Detect which cell encompasses the target text, then output its [x, y] center coordinate. 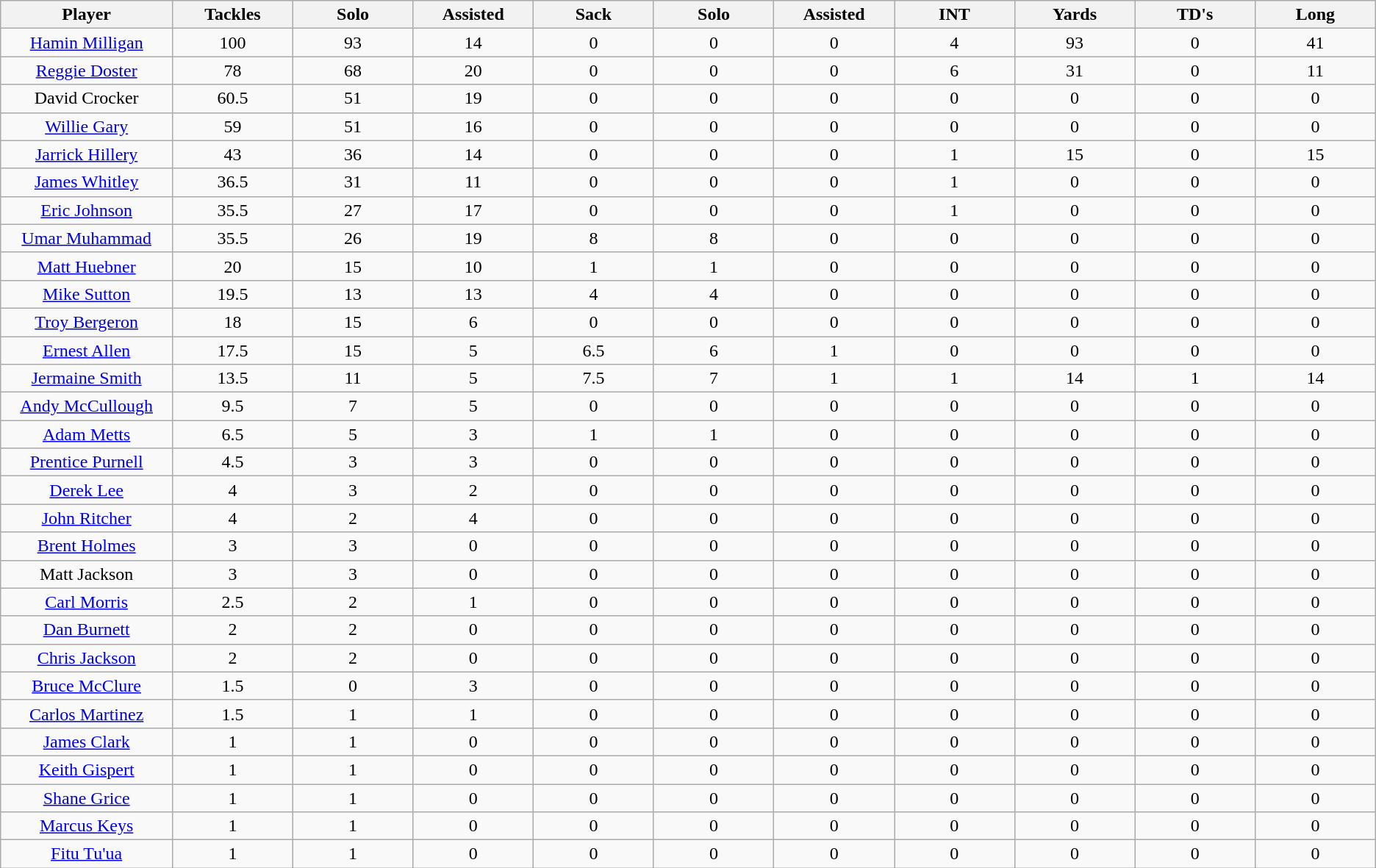
Eric Johnson [87, 210]
2.5 [233, 602]
James Clark [87, 742]
13.5 [233, 379]
7.5 [594, 379]
9.5 [233, 406]
James Whitley [87, 182]
Dan Burnett [87, 630]
10 [473, 266]
TD's [1195, 15]
Reggie Doster [87, 71]
INT [955, 15]
19.5 [233, 294]
Matt Huebner [87, 266]
4.5 [233, 462]
Troy Bergeron [87, 322]
Prentice Purnell [87, 462]
Fitu Tu'ua [87, 854]
27 [353, 210]
Carl Morris [87, 602]
Long [1316, 15]
Bruce McClure [87, 686]
John Ritcher [87, 518]
41 [1316, 43]
78 [233, 71]
Willie Gary [87, 126]
43 [233, 154]
Ernest Allen [87, 351]
Jermaine Smith [87, 379]
Sack [594, 15]
16 [473, 126]
Shane Grice [87, 797]
Yards [1075, 15]
Marcus Keys [87, 826]
Carlos Martinez [87, 714]
Derek Lee [87, 490]
Umar Muhammad [87, 238]
60.5 [233, 98]
26 [353, 238]
Keith Gispert [87, 770]
Brent Holmes [87, 546]
Tackles [233, 15]
Jarrick Hillery [87, 154]
36.5 [233, 182]
68 [353, 71]
18 [233, 322]
Andy McCullough [87, 406]
Chris Jackson [87, 658]
Player [87, 15]
Mike Sutton [87, 294]
59 [233, 126]
Hamin Milligan [87, 43]
David Crocker [87, 98]
17.5 [233, 351]
Matt Jackson [87, 574]
100 [233, 43]
Adam Metts [87, 434]
17 [473, 210]
36 [353, 154]
